From the cell containing the given text, extract its center point as (x, y) coordinate. 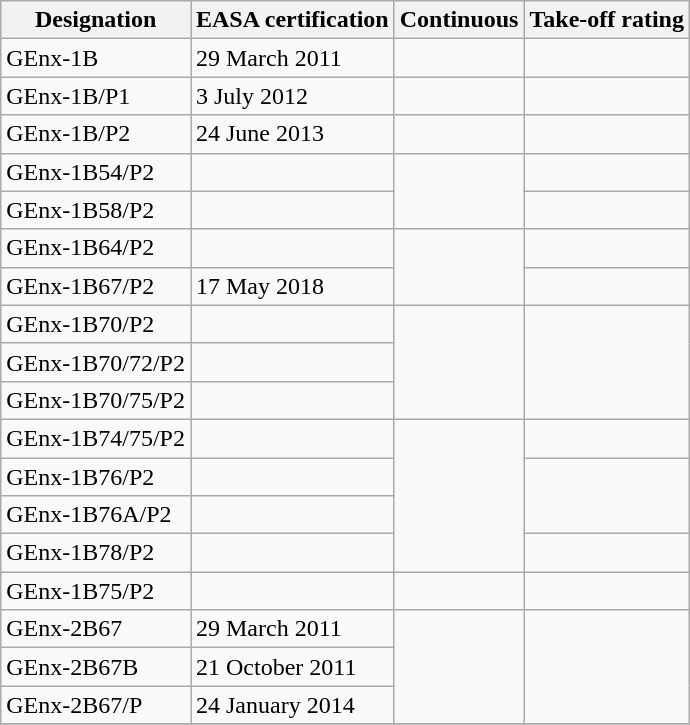
Take-off rating (607, 20)
GEnx-1B58/P2 (96, 210)
GEnx-1B/P2 (96, 134)
Continuous (459, 20)
GEnx-2B67B (96, 667)
24 January 2014 (292, 705)
GEnx-2B67/P (96, 705)
GEnx-1B67/P2 (96, 286)
GEnx-1B70/75/P2 (96, 400)
21 October 2011 (292, 667)
GEnx-1B/P1 (96, 96)
Designation (96, 20)
GEnx-1B70/72/P2 (96, 362)
GEnx-2B67 (96, 629)
EASA certification (292, 20)
GEnx-1B75/P2 (96, 591)
17 May 2018 (292, 286)
GEnx-1B54/P2 (96, 172)
GEnx-1B76A/P2 (96, 515)
GEnx-1B76/P2 (96, 477)
GEnx-1B (96, 58)
GEnx-1B64/P2 (96, 248)
GEnx-1B78/P2 (96, 553)
24 June 2013 (292, 134)
GEnx-1B70/P2 (96, 324)
3 July 2012 (292, 96)
GEnx-1B74/75/P2 (96, 438)
